Search for the cell housing the specified text and yield its [X, Y] center coordinate. 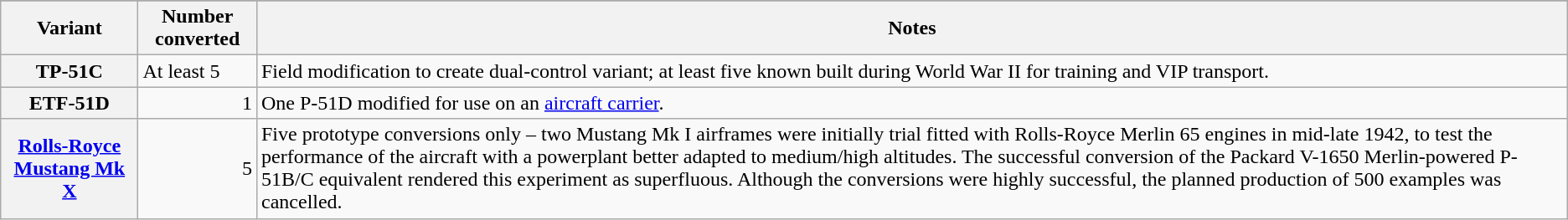
One P-51D modified for use on an aircraft carrier. [911, 103]
ETF-51D [70, 103]
1 [198, 103]
Number converted [198, 28]
TP-51C [70, 71]
Variant [70, 28]
Notes [911, 28]
At least 5 [198, 71]
Rolls-Royce Mustang Mk X [70, 169]
Field modification to create dual-control variant; at least five known built during World War II for training and VIP transport. [911, 71]
5 [198, 169]
